Extract the (X, Y) coordinate from the center of the cell holding the provided text.  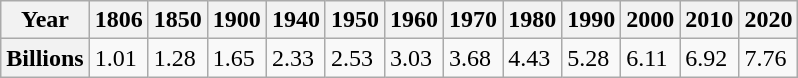
5.28 (592, 58)
2000 (650, 20)
1.65 (236, 58)
3.68 (474, 58)
1900 (236, 20)
1940 (296, 20)
1950 (354, 20)
1.28 (178, 58)
2.53 (354, 58)
2010 (710, 20)
1960 (414, 20)
1806 (118, 20)
7.76 (768, 58)
1.01 (118, 58)
Year (45, 20)
1980 (532, 20)
1850 (178, 20)
1970 (474, 20)
3.03 (414, 58)
4.43 (532, 58)
1990 (592, 20)
6.11 (650, 58)
Billions (45, 58)
6.92 (710, 58)
2.33 (296, 58)
2020 (768, 20)
